Find where the given text appears and provide that cell's center as [x, y] coordinate. 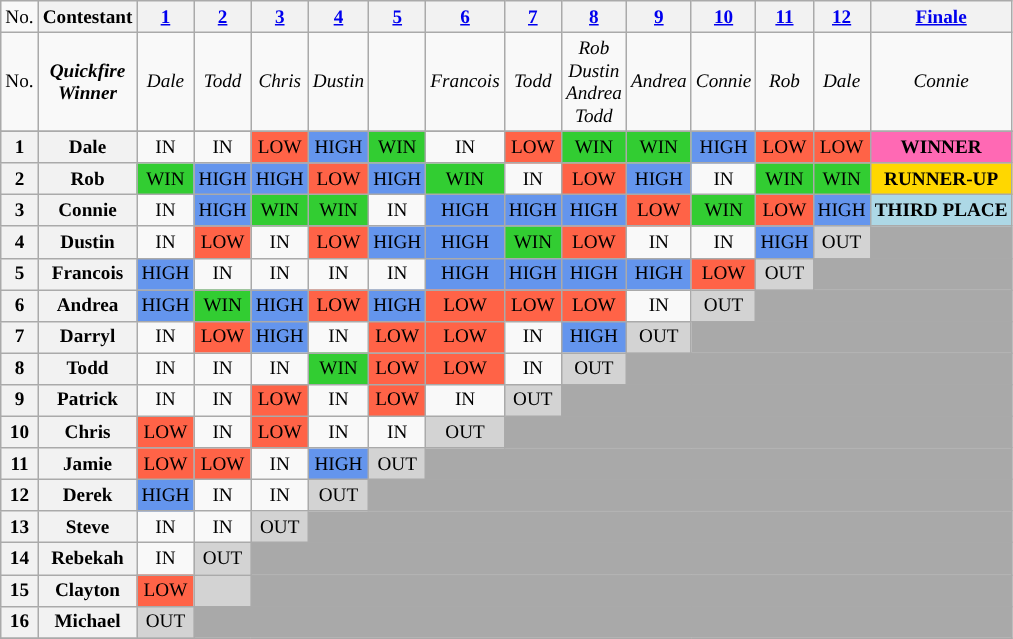
14 [20, 559]
Darryl [88, 337]
16 [20, 622]
RobDustinAndreaTodd [594, 82]
Michael [88, 622]
Clayton [88, 590]
RUNNER-UP [941, 179]
Steve [88, 527]
Patrick [88, 400]
15 [20, 590]
WINNER [941, 147]
Rebekah [88, 559]
Derek [88, 495]
THIRD PLACE [941, 211]
Contestant [88, 17]
QuickfireWinner [88, 82]
Jamie [88, 464]
13 [20, 527]
Finale [941, 17]
